Extract the (x, y) coordinate from the center of the cell holding the provided text.  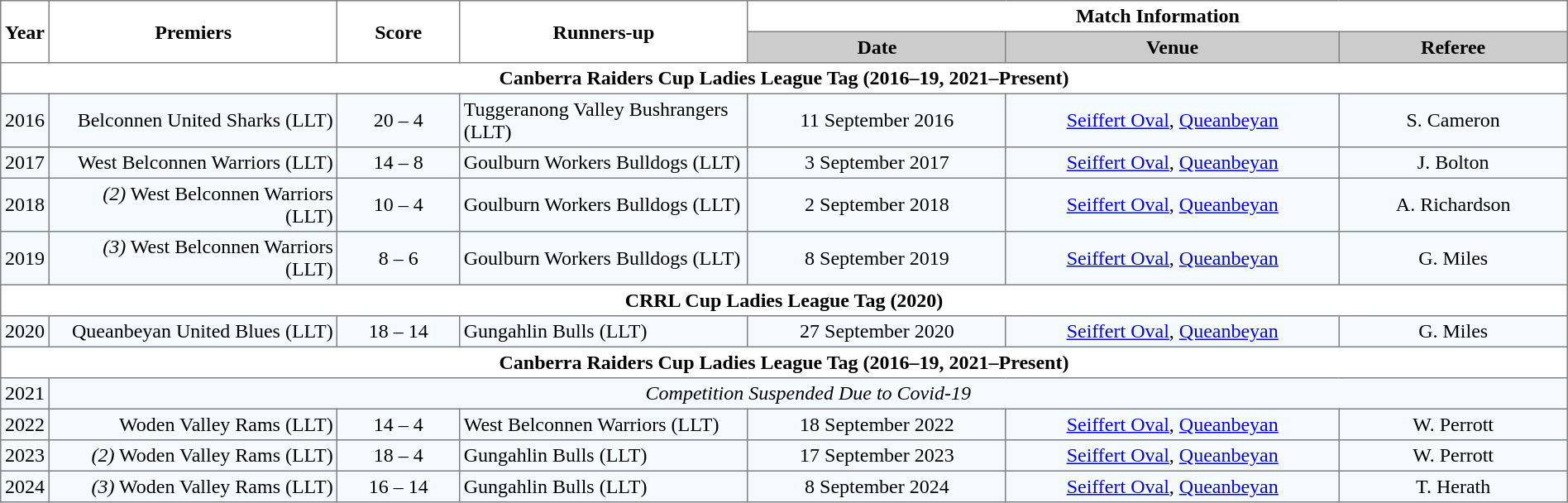
18 – 4 (399, 456)
Date (877, 47)
J. Bolton (1453, 163)
T. Herath (1453, 486)
18 – 14 (399, 332)
3 September 2017 (877, 163)
17 September 2023 (877, 456)
Match Information (1158, 17)
(3) Woden Valley Rams (LLT) (194, 486)
A. Richardson (1453, 204)
8 September 2019 (877, 258)
(2) Woden Valley Rams (LLT) (194, 456)
Venue (1173, 47)
Runners-up (604, 31)
(3) West Belconnen Warriors (LLT) (194, 258)
8 – 6 (399, 258)
2016 (25, 120)
Belconnen United Sharks (LLT) (194, 120)
2020 (25, 332)
Premiers (194, 31)
S. Cameron (1453, 120)
11 September 2016 (877, 120)
Competition Suspended Due to Covid-19 (808, 394)
10 – 4 (399, 204)
Woden Valley Rams (LLT) (194, 424)
Year (25, 31)
2 September 2018 (877, 204)
2021 (25, 394)
2023 (25, 456)
14 – 8 (399, 163)
18 September 2022 (877, 424)
14 – 4 (399, 424)
CRRL Cup Ladies League Tag (2020) (784, 300)
2024 (25, 486)
(2) West Belconnen Warriors (LLT) (194, 204)
2018 (25, 204)
2017 (25, 163)
27 September 2020 (877, 332)
Queanbeyan United Blues (LLT) (194, 332)
2022 (25, 424)
20 – 4 (399, 120)
Referee (1453, 47)
Score (399, 31)
Tuggeranong Valley Bushrangers (LLT) (604, 120)
8 September 2024 (877, 486)
2019 (25, 258)
16 – 14 (399, 486)
